Determine the [x, y] coordinate at the center of the cell enclosing the given text.  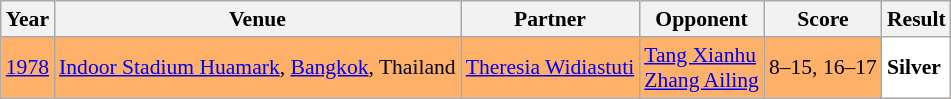
Result [916, 19]
Venue [258, 19]
Opponent [702, 19]
Silver [916, 68]
Partner [550, 19]
1978 [28, 68]
Score [823, 19]
8–15, 16–17 [823, 68]
Tang Xianhu Zhang Ailing [702, 68]
Theresia Widiastuti [550, 68]
Indoor Stadium Huamark, Bangkok, Thailand [258, 68]
Year [28, 19]
